Search for the cell housing the specified text and yield its [X, Y] center coordinate. 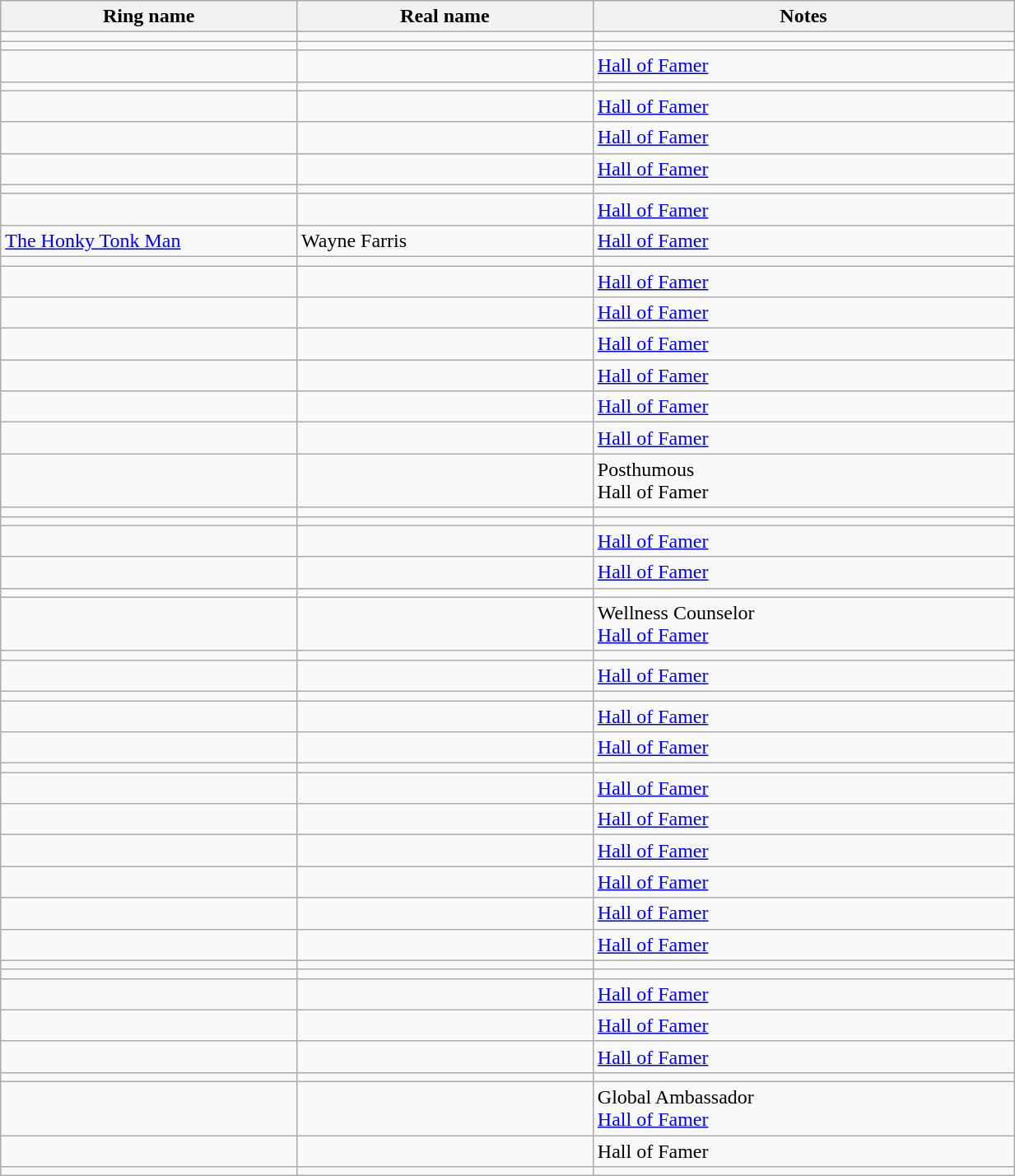
Real name [445, 16]
Global AmbassadorHall of Famer [803, 1108]
Wayne Farris [445, 240]
Wellness CounselorHall of Famer [803, 624]
Ring name [149, 16]
PosthumousHall of Famer [803, 481]
The Honky Tonk Man [149, 240]
Notes [803, 16]
